Return the [X, Y] coordinate for the center point of the cell that contains the specified text.  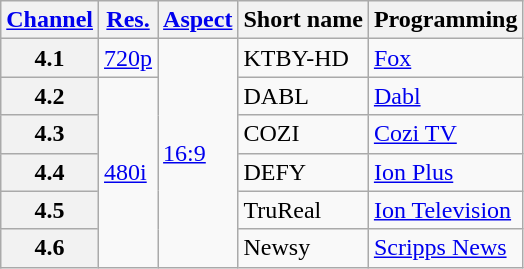
4.5 [50, 210]
Aspect [198, 20]
4.1 [50, 58]
4.4 [50, 172]
480i [128, 172]
Dabl [446, 96]
Newsy [303, 248]
Scripps News [446, 248]
4.6 [50, 248]
DABL [303, 96]
Fox [446, 58]
Ion Television [446, 210]
Programming [446, 20]
Short name [303, 20]
COZI [303, 134]
Ion Plus [446, 172]
720p [128, 58]
4.3 [50, 134]
TruReal [303, 210]
DEFY [303, 172]
KTBY-HD [303, 58]
Channel [50, 20]
4.2 [50, 96]
Res. [128, 20]
Cozi TV [446, 134]
16:9 [198, 153]
